Search for the cell housing the specified text and yield its (x, y) center coordinate. 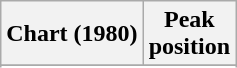
Peakposition (189, 34)
Chart (1980) (72, 34)
